Identify which cell holds the provided text, then report its (x, y) central coordinate. 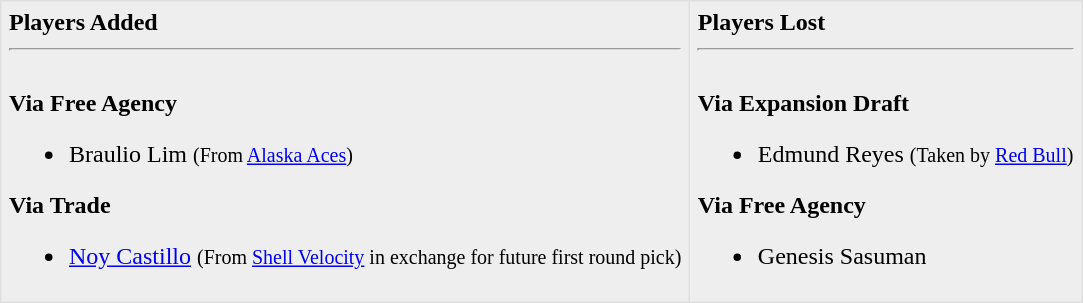
Players Added Via Free AgencyBraulio Lim (From Alaska Aces)Via TradeNoy Castillo (From Shell Velocity in exchange for future first round pick) (346, 152)
Players Lost Via Expansion DraftEdmund Reyes (Taken by Red Bull)Via Free AgencyGenesis Sasuman (886, 152)
